Extract the (X, Y) coordinate from the center of the cell holding the provided text.  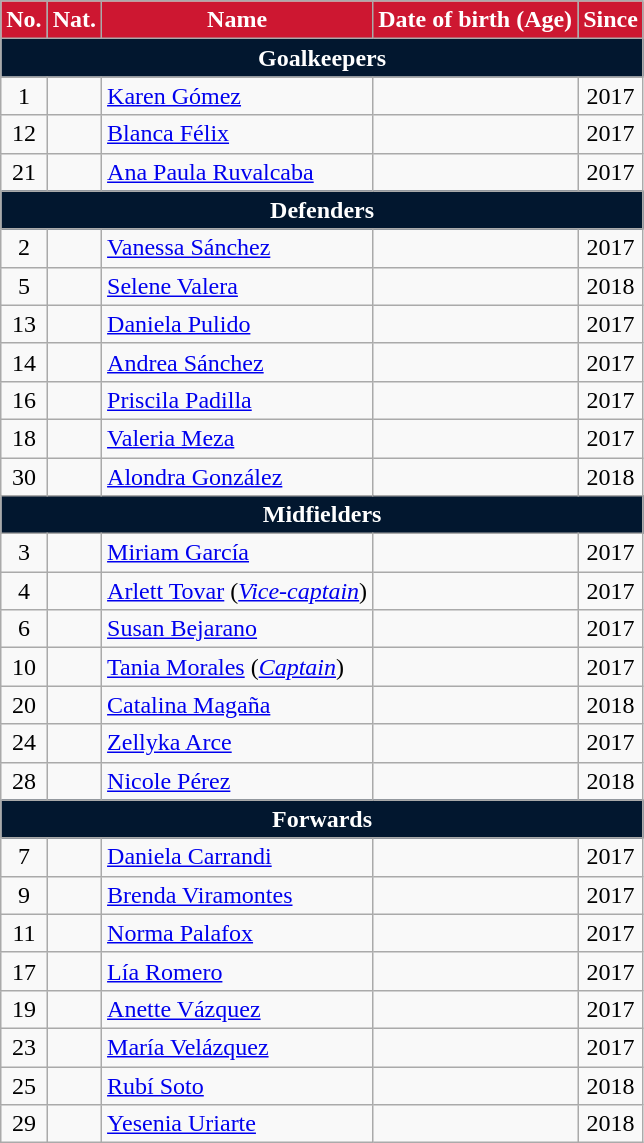
17 (24, 971)
Alondra González (238, 477)
19 (24, 1009)
25 (24, 1085)
16 (24, 400)
6 (24, 629)
Brenda Viramontes (238, 895)
30 (24, 477)
Rubí Soto (238, 1085)
Nat. (74, 20)
Defenders (322, 210)
Midfielders (322, 515)
29 (24, 1124)
Since (611, 20)
Date of birth (Age) (476, 20)
9 (24, 895)
23 (24, 1047)
28 (24, 781)
Susan Bejarano (238, 629)
Vanessa Sánchez (238, 248)
21 (24, 172)
18 (24, 438)
Anette Vázquez (238, 1009)
Goalkeepers (322, 58)
5 (24, 286)
María Velázquez (238, 1047)
Priscila Padilla (238, 400)
Blanca Félix (238, 134)
Tania Morales (Captain) (238, 667)
24 (24, 743)
Daniela Pulido (238, 324)
Catalina Magaña (238, 705)
Ana Paula Ruvalcaba (238, 172)
Forwards (322, 819)
12 (24, 134)
1 (24, 96)
Andrea Sánchez (238, 362)
10 (24, 667)
Norma Palafox (238, 933)
11 (24, 933)
Lía Romero (238, 971)
Name (238, 20)
14 (24, 362)
No. (24, 20)
7 (24, 857)
20 (24, 705)
Miriam García (238, 553)
Selene Valera (238, 286)
Yesenia Uriarte (238, 1124)
4 (24, 591)
Zellyka Arce (238, 743)
Valeria Meza (238, 438)
Arlett Tovar (Vice-captain) (238, 591)
13 (24, 324)
Daniela Carrandi (238, 857)
2 (24, 248)
Karen Gómez (238, 96)
3 (24, 553)
Nicole Pérez (238, 781)
